Capture the cell that displays the provided text and extract its (x, y) central coordinate. 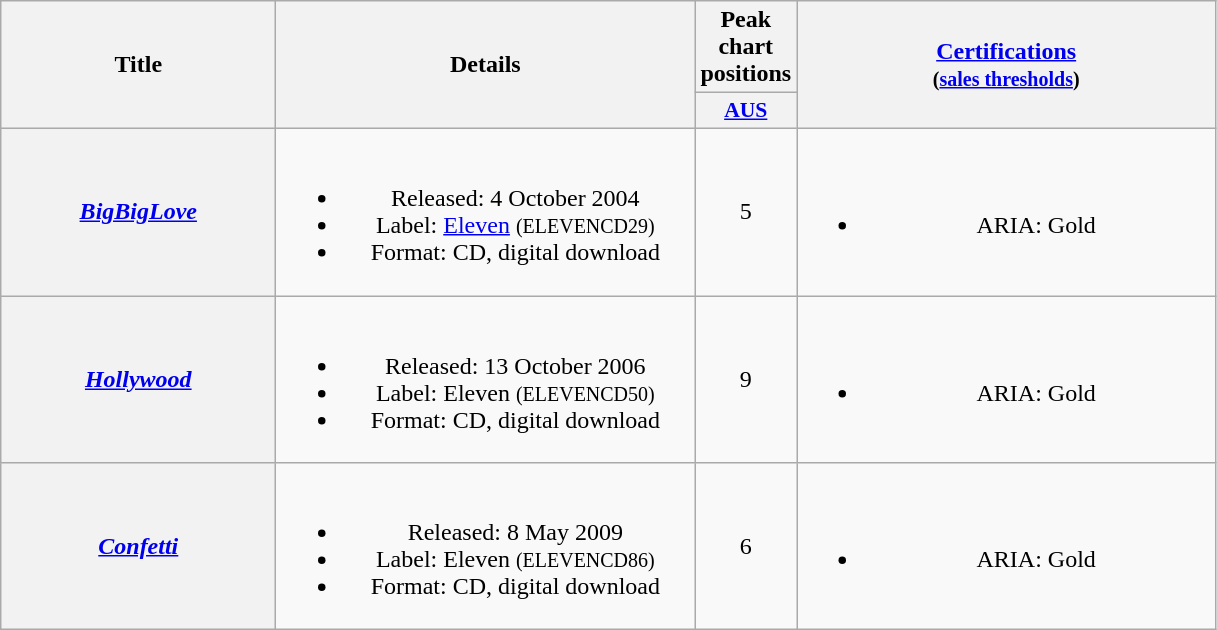
Confetti (138, 546)
Peak chart positions (746, 47)
5 (746, 212)
Released: 13 October 2006Label: Eleven (ELEVENCD50)Format: CD, digital download (486, 380)
AUS (746, 111)
9 (746, 380)
Hollywood (138, 380)
Released: 4 October 2004Label: Eleven (ELEVENCD29)Format: CD, digital download (486, 212)
BigBigLove (138, 212)
6 (746, 546)
Details (486, 65)
Released: 8 May 2009Label: Eleven (ELEVENCD86)Format: CD, digital download (486, 546)
Certifications(sales thresholds) (1006, 65)
Title (138, 65)
